Output the (X, Y) coordinate of the center of the cell containing the given text.  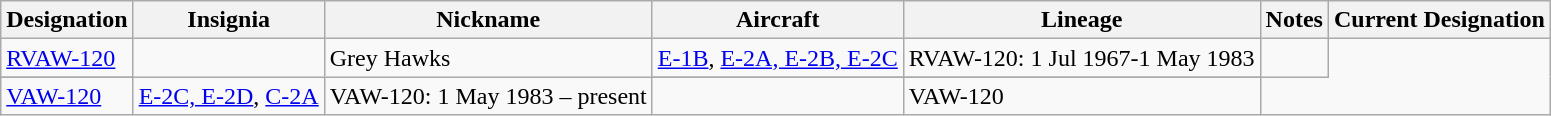
VAW-120: 1 May 1983 – present (488, 96)
Notes (1294, 20)
E-1B, E-2A, E-2B, E-2C (778, 58)
Insignia (228, 20)
Nickname (488, 20)
Designation (67, 20)
Aircraft (778, 20)
Current Designation (1439, 20)
Grey Hawks (488, 58)
Lineage (1082, 20)
RVAW-120: 1 Jul 1967-1 May 1983 (1082, 58)
E-2C, E-2D, C-2A (228, 96)
RVAW-120 (67, 58)
